Extract the [x, y] coordinate from the center of the cell holding the provided text.  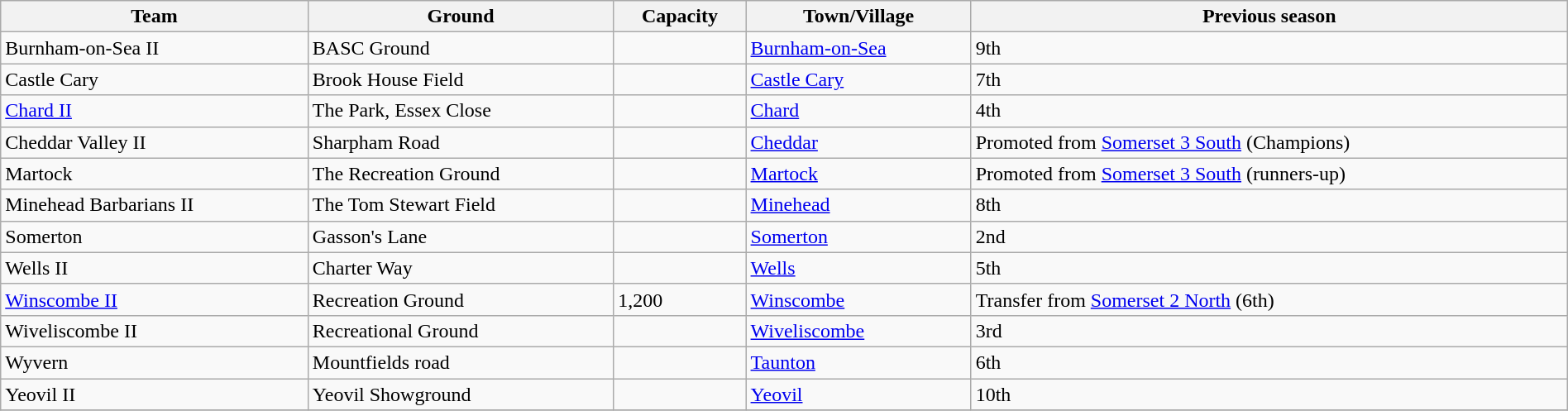
Mountfields road [461, 362]
7th [1269, 79]
The Tom Stewart Field [461, 205]
Town/Village [858, 17]
Sharpham Road [461, 142]
Wiveliscombe II [155, 331]
Wells II [155, 268]
Recreation Ground [461, 299]
9th [1269, 48]
Wiveliscombe [858, 331]
3rd [1269, 331]
Chard [858, 111]
Promoted from Somerset 3 South (runners-up) [1269, 174]
5th [1269, 268]
Wells [858, 268]
10th [1269, 394]
Promoted from Somerset 3 South (Champions) [1269, 142]
8th [1269, 205]
Yeovil [858, 394]
Taunton [858, 362]
2nd [1269, 237]
Recreational Ground [461, 331]
The Park, Essex Close [461, 111]
Winscombe [858, 299]
Wyvern [155, 362]
1,200 [680, 299]
Cheddar [858, 142]
Capacity [680, 17]
Transfer from Somerset 2 North (6th) [1269, 299]
Burnham-on-Sea [858, 48]
6th [1269, 362]
The Recreation Ground [461, 174]
BASC Ground [461, 48]
Charter Way [461, 268]
4th [1269, 111]
Ground [461, 17]
Burnham-on-Sea II [155, 48]
Winscombe II [155, 299]
Cheddar Valley II [155, 142]
Previous season [1269, 17]
Team [155, 17]
Minehead Barbarians II [155, 205]
Minehead [858, 205]
Yeovil Showground [461, 394]
Chard II [155, 111]
Gasson's Lane [461, 237]
Brook House Field [461, 79]
Yeovil II [155, 394]
